Pinpoint the cell where the given text exists, returning its [X, Y] midpoint coordinate. 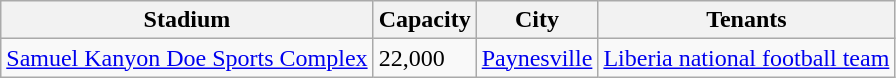
22,000 [424, 58]
Samuel Kanyon Doe Sports Complex [187, 58]
Paynesville [537, 58]
Liberia national football team [746, 58]
City [537, 20]
Capacity [424, 20]
Stadium [187, 20]
Tenants [746, 20]
